Search for the cell housing the specified text and yield its [X, Y] center coordinate. 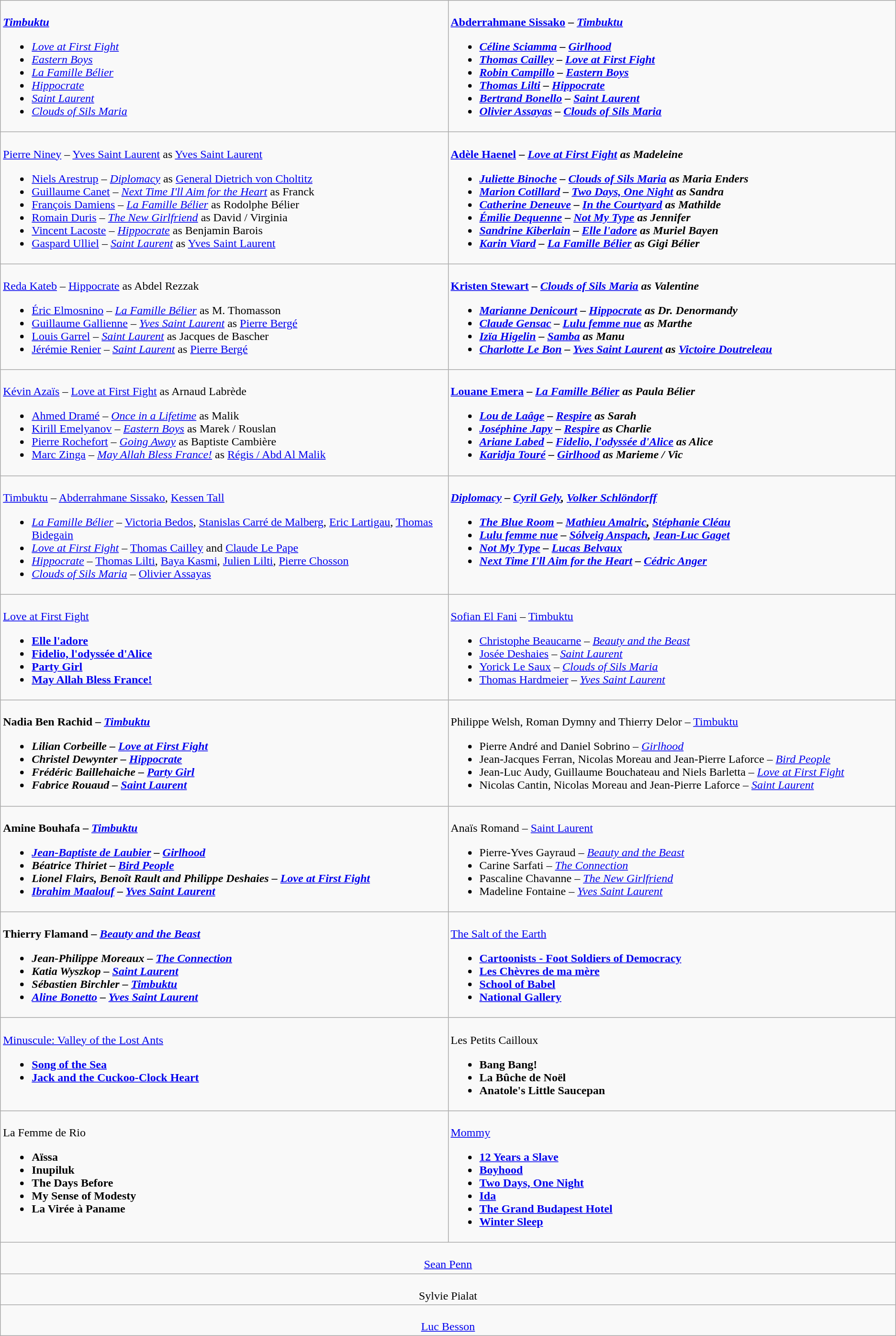
Minuscule: Valley of the Lost AntsSong of the SeaJack and the Cuckoo-Clock Heart [224, 1064]
La Femme de RioAïssaInupilukThe Days BeforeMy Sense of ModestyLa Virée à Paname [224, 1176]
TimbuktuLove at First FightEastern BoysLa Famille BélierHippocrateSaint LaurentClouds of Sils Maria [224, 66]
Sylvie Pialat [448, 1289]
The Salt of the EarthCartoonists - Foot Soldiers of DemocracyLes Chèvres de ma mèreSchool of BabelNational Gallery [672, 964]
Mommy12 Years a SlaveBoyhoodTwo Days, One NightIdaThe Grand Budapest HotelWinter Sleep [672, 1176]
Luc Besson [448, 1321]
Love at First FightElle l'adoreFidelio, l'odyssée d'AliceParty GirlMay Allah Bless France! [224, 647]
Sean Penn [448, 1257]
Les Petits CaillouxBang Bang!La Bûche de NoëlAnatole's Little Saucepan [672, 1064]
